Return the [X, Y] coordinate for the center point of the cell that contains the specified text.  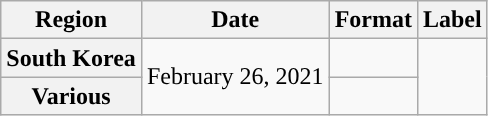
February 26, 2021 [235, 77]
Format [373, 20]
South Korea [72, 58]
Label [452, 20]
Region [72, 20]
Various [72, 96]
Date [235, 20]
